From the cell containing the given text, extract its center point as (X, Y) coordinate. 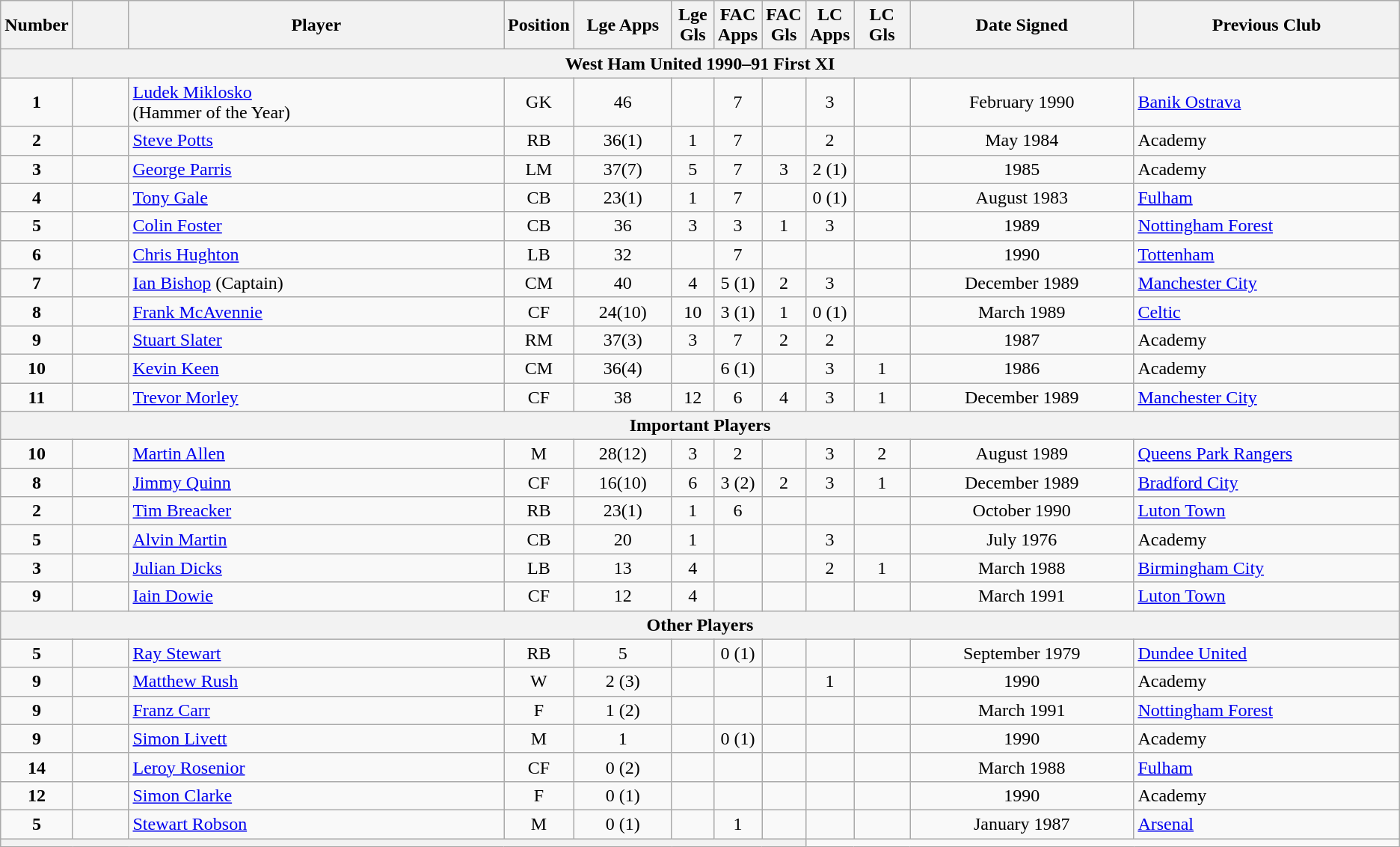
Dundee United (1267, 653)
Colin Foster (316, 226)
2 (3) (622, 682)
Iain Dowie (316, 596)
32 (622, 254)
Celtic (1267, 311)
West Ham United 1990–91 First XI (700, 64)
1985 (1022, 169)
July 1976 (1022, 539)
1987 (1022, 340)
Ludek Miklosko (Hammer of the Year) (316, 102)
1989 (1022, 226)
14 (37, 767)
Other Players (700, 625)
Franz Carr (316, 710)
38 (622, 397)
August 1989 (1022, 454)
LC Apps (829, 25)
2 (1) (829, 169)
Player (316, 25)
Frank McAvennie (316, 311)
28(12) (622, 454)
W (539, 682)
RM (539, 340)
Simon Clarke (316, 795)
Banik Ostrava (1267, 102)
FAC Apps (737, 25)
Steve Potts (316, 141)
36 (622, 226)
Ray Stewart (316, 653)
20 (622, 539)
October 1990 (1022, 511)
3 (1) (737, 311)
13 (622, 568)
36(4) (622, 368)
Simon Livett (316, 739)
Queens Park Rangers (1267, 454)
March 1989 (1022, 311)
August 1983 (1022, 198)
6 (1) (737, 368)
Stewart Robson (316, 824)
Alvin Martin (316, 539)
11 (37, 397)
GK (539, 102)
Chris Hughton (316, 254)
Jimmy Quinn (316, 483)
24(10) (622, 311)
Tim Breacker (316, 511)
May 1984 (1022, 141)
Martin Allen (316, 454)
January 1987 (1022, 824)
Arsenal (1267, 824)
36(1) (622, 141)
LC Gls (882, 25)
5 (1) (737, 283)
Position (539, 25)
Matthew Rush (316, 682)
Number (37, 25)
Stuart Slater (316, 340)
LM (539, 169)
46 (622, 102)
Trevor Morley (316, 397)
1 (2) (622, 710)
37(7) (622, 169)
40 (622, 283)
Tottenham (1267, 254)
Leroy Rosenior (316, 767)
Previous Club (1267, 25)
Lge Apps (622, 25)
George Parris (316, 169)
16(10) (622, 483)
February 1990 (1022, 102)
Julian Dicks (316, 568)
Bradford City (1267, 483)
Important Players (700, 426)
37(3) (622, 340)
1986 (1022, 368)
Kevin Keen (316, 368)
Lge Gls (693, 25)
FAC Gls (784, 25)
Ian Bishop (Captain) (316, 283)
Tony Gale (316, 198)
Date Signed (1022, 25)
September 1979 (1022, 653)
0 (2) (622, 767)
Birmingham City (1267, 568)
3 (2) (737, 483)
